Find where the given text appears and provide that cell's center as [x, y] coordinate. 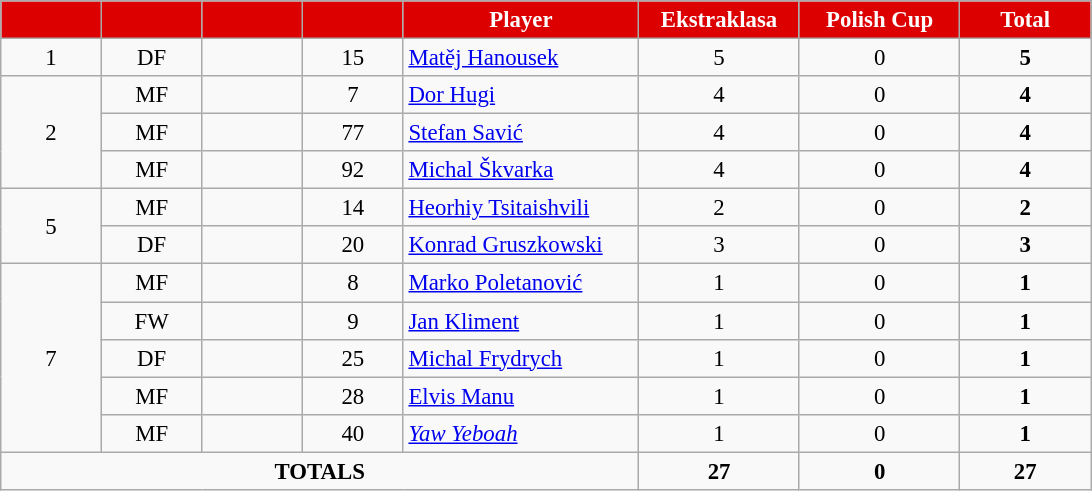
Stefan Savić [521, 133]
Player [521, 20]
Polish Cup [880, 20]
Konrad Gruszkowski [521, 245]
92 [354, 170]
Heorhiy Tsitaishvili [521, 208]
15 [354, 58]
Total [1026, 20]
77 [354, 133]
Marko Poletanović [521, 283]
28 [354, 396]
Michal Frydrych [521, 358]
Elvis Manu [521, 396]
40 [354, 433]
Ekstraklasa [720, 20]
8 [354, 283]
FW [152, 321]
Yaw Yeboah [521, 433]
TOTALS [320, 471]
Matěj Hanousek [521, 58]
Jan Kliment [521, 321]
Dor Hugi [521, 95]
20 [354, 245]
Michal Škvarka [521, 170]
9 [354, 321]
25 [354, 358]
14 [354, 208]
